Identify which cell holds the provided text, then report its (X, Y) central coordinate. 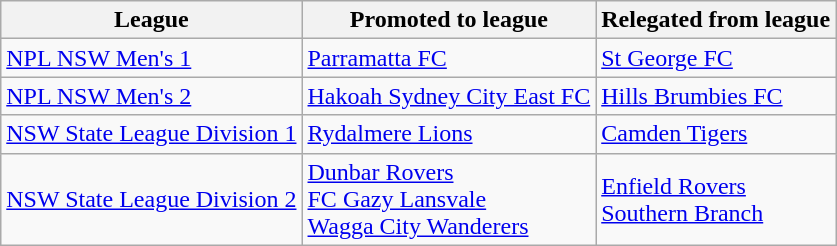
St George FC (716, 58)
Promoted to league (449, 20)
Camden Tigers (716, 134)
NSW State League Division 1 (152, 134)
Parramatta FC (449, 58)
Hills Brumbies FC (716, 96)
Hakoah Sydney City East FC (449, 96)
Relegated from league (716, 20)
Enfield RoversSouthern Branch (716, 199)
NPL NSW Men's 1 (152, 58)
Dunbar RoversFC Gazy LansvaleWagga City Wanderers (449, 199)
NSW State League Division 2 (152, 199)
Rydalmere Lions (449, 134)
League (152, 20)
NPL NSW Men's 2 (152, 96)
